Output the (x, y) coordinate of the center of the cell containing the given text.  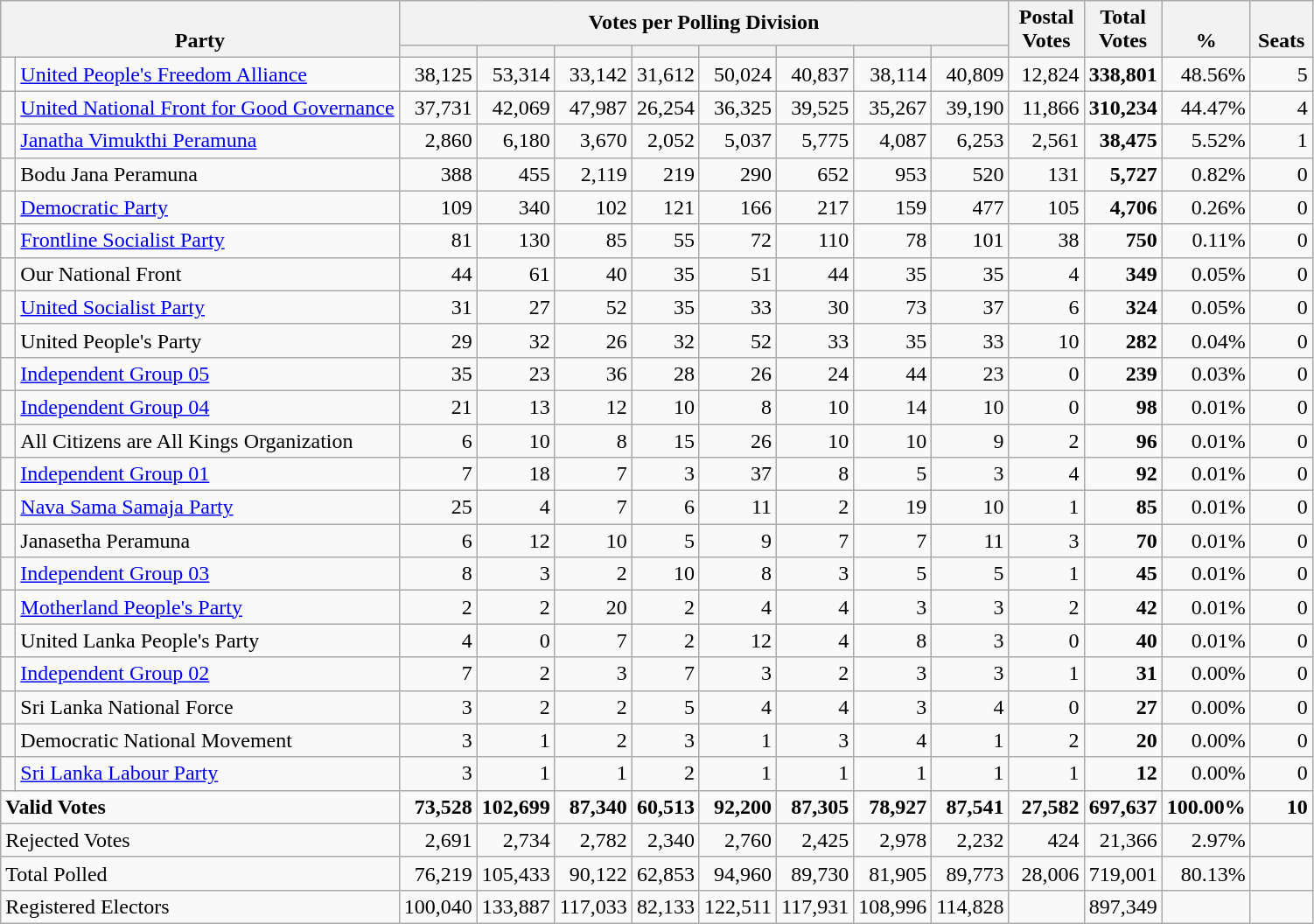
All Citizens are All Kings Organization (207, 440)
Total Polled (199, 873)
117,931 (815, 906)
Democratic National Movement (207, 740)
109 (437, 207)
47,987 (593, 108)
130 (516, 241)
78,927 (892, 807)
81,905 (892, 873)
Independent Group 01 (207, 474)
Motherland People's Party (207, 607)
282 (1123, 340)
98 (1123, 407)
87,340 (593, 807)
13 (516, 407)
424 (1046, 840)
United Lanka People's Party (207, 640)
114,828 (970, 906)
26,254 (665, 108)
Seats (1281, 30)
Janasetha Peramuna (207, 541)
42,069 (516, 108)
45 (1123, 574)
310,234 (1123, 108)
44.47% (1206, 108)
38,114 (892, 74)
159 (892, 207)
33,142 (593, 74)
United National Front for Good Governance (207, 108)
101 (970, 241)
36,325 (737, 108)
Sri Lanka Labour Party (207, 773)
122,511 (737, 906)
2,232 (970, 840)
94,960 (737, 873)
40,837 (815, 74)
53,314 (516, 74)
102,699 (516, 807)
21,366 (1123, 840)
United Socialist Party (207, 307)
73,528 (437, 807)
2.97% (1206, 840)
61 (516, 274)
27,582 (1046, 807)
2,425 (815, 840)
Valid Votes (199, 807)
5,037 (737, 141)
750 (1123, 241)
Registered Electors (199, 906)
31,612 (665, 74)
21 (437, 407)
100,040 (437, 906)
105 (1046, 207)
166 (737, 207)
Independent Group 03 (207, 574)
0.04% (1206, 340)
PostalVotes (1046, 30)
90,122 (593, 873)
50,024 (737, 74)
Our National Front (207, 274)
Bodu Jana Peramuna (207, 174)
897,349 (1123, 906)
2,734 (516, 840)
92,200 (737, 807)
76,219 (437, 873)
25 (437, 507)
2,052 (665, 141)
Frontline Socialist Party (207, 241)
14 (892, 407)
2,978 (892, 840)
Total Votes (1123, 30)
121 (665, 207)
United People's Party (207, 340)
Votes per Polling Division (703, 23)
36 (593, 374)
108,996 (892, 906)
82,133 (665, 906)
Nava Sama Samaja Party (207, 507)
100.00% (1206, 807)
Independent Group 05 (207, 374)
39,190 (970, 108)
239 (1123, 374)
62,853 (665, 873)
0.82% (1206, 174)
131 (1046, 174)
6,253 (970, 141)
6,180 (516, 141)
719,001 (1123, 873)
87,541 (970, 807)
72 (737, 241)
39,525 (815, 108)
652 (815, 174)
28 (665, 374)
Independent Group 02 (207, 674)
80.13% (1206, 873)
5,727 (1123, 174)
81 (437, 241)
12,824 (1046, 74)
37,731 (437, 108)
38 (1046, 241)
3,670 (593, 141)
11,866 (1046, 108)
70 (1123, 541)
92 (1123, 474)
2,782 (593, 840)
0.26% (1206, 207)
0.03% (1206, 374)
96 (1123, 440)
Sri Lanka National Force (207, 707)
290 (737, 174)
89,730 (815, 873)
5.52% (1206, 141)
United People's Freedom Alliance (207, 74)
4,087 (892, 141)
24 (815, 374)
5,775 (815, 141)
19 (892, 507)
18 (516, 474)
51 (737, 274)
15 (665, 440)
349 (1123, 274)
520 (970, 174)
38,125 (437, 74)
2,561 (1046, 141)
73 (892, 307)
340 (516, 207)
388 (437, 174)
2,119 (593, 174)
55 (665, 241)
102 (593, 207)
89,773 (970, 873)
110 (815, 241)
Rejected Votes (199, 840)
Independent Group 04 (207, 407)
2,860 (437, 141)
38,475 (1123, 141)
338,801 (1123, 74)
455 (516, 174)
2,691 (437, 840)
133,887 (516, 906)
217 (815, 207)
4,706 (1123, 207)
60,513 (665, 807)
87,305 (815, 807)
48.56% (1206, 74)
78 (892, 241)
105,433 (516, 873)
29 (437, 340)
117,033 (593, 906)
30 (815, 307)
28,006 (1046, 873)
40,809 (970, 74)
2,340 (665, 840)
2,760 (737, 840)
Democratic Party (207, 207)
42 (1123, 607)
35,267 (892, 108)
324 (1123, 307)
219 (665, 174)
953 (892, 174)
Party (199, 30)
Janatha Vimukthi Peramuna (207, 141)
0.11% (1206, 241)
697,637 (1123, 807)
477 (970, 207)
% (1206, 30)
